Return the [x, y] coordinate for the center point of the cell that contains the specified text.  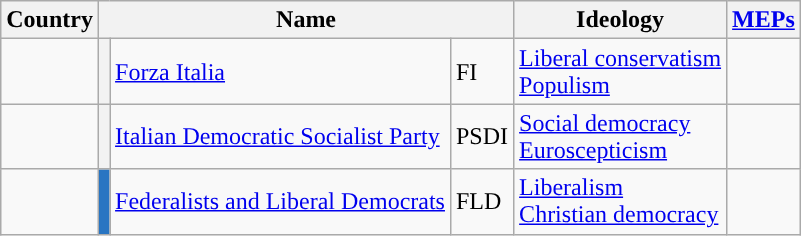
Country [50, 20]
Liberal conservatismPopulism [620, 72]
MEPs [764, 20]
Federalists and Liberal Democrats [280, 202]
LiberalismChristian democracy [620, 202]
Ideology [620, 20]
Social democracyEuroscepticism [620, 136]
FLD [482, 202]
FI [482, 72]
Name [306, 20]
PSDI [482, 136]
Forza Italia [280, 72]
Italian Democratic Socialist Party [280, 136]
